Detect which cell encompasses the target text, then output its (x, y) center coordinate. 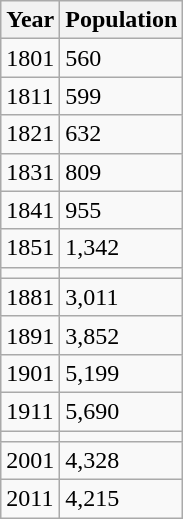
955 (122, 210)
1,342 (122, 248)
5,690 (122, 411)
1811 (30, 96)
Population (122, 20)
632 (122, 134)
809 (122, 172)
1901 (30, 373)
1851 (30, 248)
1891 (30, 335)
5,199 (122, 373)
3,852 (122, 335)
Year (30, 20)
1841 (30, 210)
1881 (30, 297)
599 (122, 96)
1821 (30, 134)
3,011 (122, 297)
560 (122, 58)
4,215 (122, 499)
2001 (30, 461)
1911 (30, 411)
1831 (30, 172)
2011 (30, 499)
4,328 (122, 461)
1801 (30, 58)
